Provide the [x, y] coordinate of the cell's center where the given text is located.  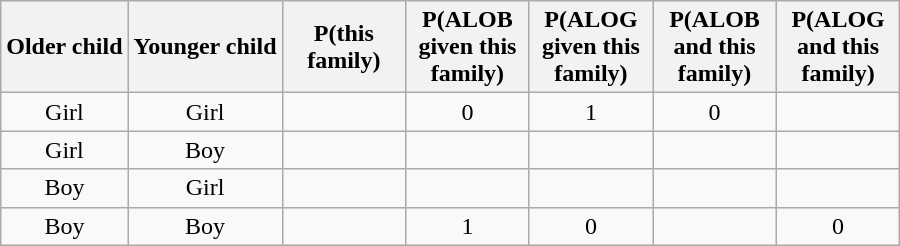
Younger child [205, 47]
P(ALOG given this family) [591, 47]
P(ALOB and this family) [715, 47]
Older child [64, 47]
P(this family) [344, 47]
P(ALOB given this family) [468, 47]
P(ALOG and this family) [838, 47]
